Return [X, Y] of the center of cell containing provided text 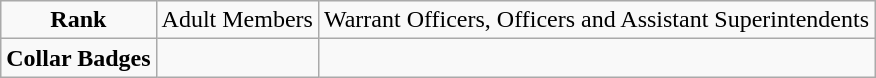
Adult Members [237, 20]
Collar Badges [78, 58]
Rank [78, 20]
Warrant Officers, Officers and Assistant Superintendents [596, 20]
